Scan for the cell matching the given text and deliver its (x, y) coordinate at center. 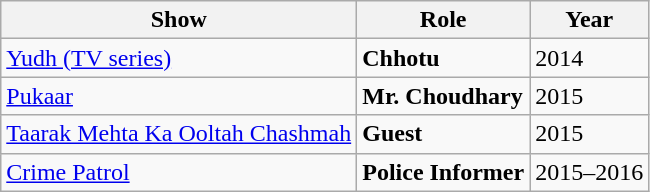
Guest (444, 134)
Year (590, 20)
2014 (590, 58)
Police Informer (444, 172)
Yudh (TV series) (179, 58)
Show (179, 20)
Pukaar (179, 96)
Crime Patrol (179, 172)
Chhotu (444, 58)
Role (444, 20)
Taarak Mehta Ka Ooltah Chashmah (179, 134)
2015–2016 (590, 172)
Mr. Choudhary (444, 96)
